Locate the cell with the specified text and output its (X, Y) center coordinate. 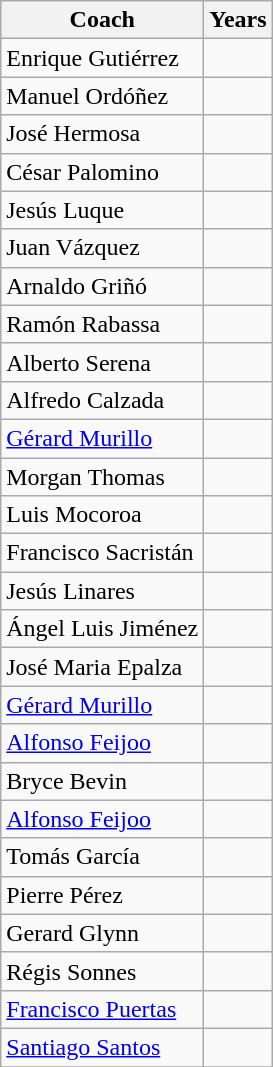
César Palomino (102, 172)
Juan Vázquez (102, 248)
Alberto Serena (102, 362)
Luis Mocoroa (102, 515)
Enrique Gutiérrez (102, 58)
José Maria Epalza (102, 667)
Alfredo Calzada (102, 400)
Francisco Sacristán (102, 553)
Santiago Santos (102, 1047)
Years (238, 20)
Morgan Thomas (102, 477)
Ángel Luis Jiménez (102, 629)
Arnaldo Griñó (102, 286)
Manuel Ordóñez (102, 96)
Francisco Puertas (102, 1009)
Bryce Bevin (102, 781)
Tomás García (102, 857)
Ramón Rabassa (102, 324)
Jesús Luque (102, 210)
Régis Sonnes (102, 971)
Jesús Linares (102, 591)
José Hermosa (102, 134)
Pierre Pérez (102, 895)
Gerard Glynn (102, 933)
Coach (102, 20)
